Search for the cell housing the specified text and yield its (X, Y) center coordinate. 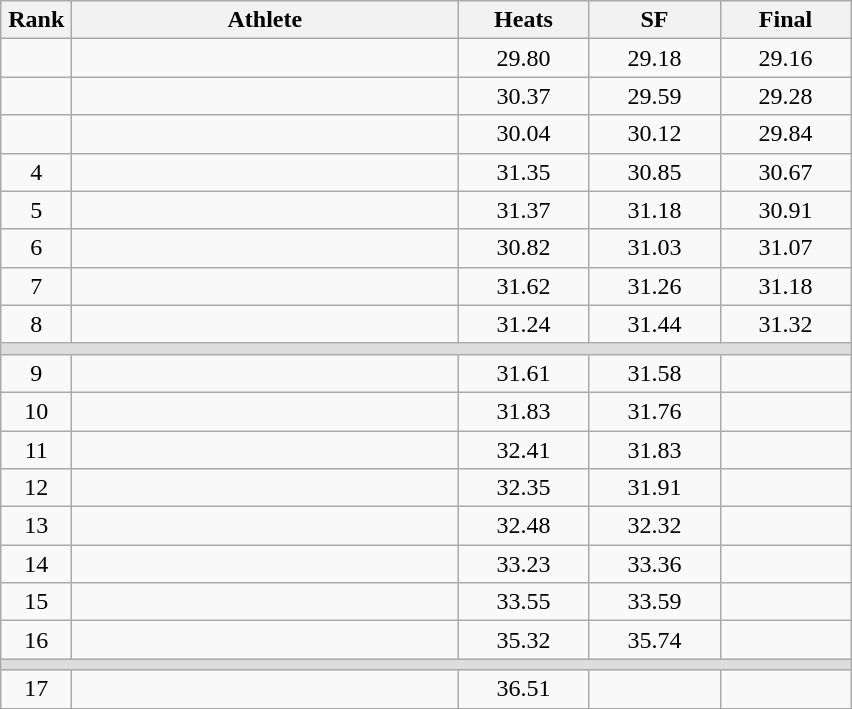
31.24 (524, 324)
31.44 (654, 324)
30.82 (524, 248)
33.36 (654, 564)
7 (36, 286)
6 (36, 248)
8 (36, 324)
31.58 (654, 373)
13 (36, 526)
30.04 (524, 134)
11 (36, 449)
29.18 (654, 58)
31.35 (524, 172)
30.67 (786, 172)
33.59 (654, 602)
31.07 (786, 248)
32.32 (654, 526)
29.59 (654, 96)
31.37 (524, 210)
35.74 (654, 640)
31.91 (654, 488)
Heats (524, 20)
31.62 (524, 286)
31.76 (654, 411)
12 (36, 488)
29.80 (524, 58)
33.23 (524, 564)
35.32 (524, 640)
29.28 (786, 96)
Final (786, 20)
32.35 (524, 488)
31.61 (524, 373)
14 (36, 564)
Rank (36, 20)
17 (36, 689)
30.91 (786, 210)
10 (36, 411)
15 (36, 602)
30.12 (654, 134)
32.48 (524, 526)
4 (36, 172)
Athlete (265, 20)
30.37 (524, 96)
31.32 (786, 324)
SF (654, 20)
16 (36, 640)
30.85 (654, 172)
31.03 (654, 248)
32.41 (524, 449)
5 (36, 210)
9 (36, 373)
36.51 (524, 689)
33.55 (524, 602)
31.26 (654, 286)
29.16 (786, 58)
29.84 (786, 134)
